Return (X, Y) of the center of cell containing provided text 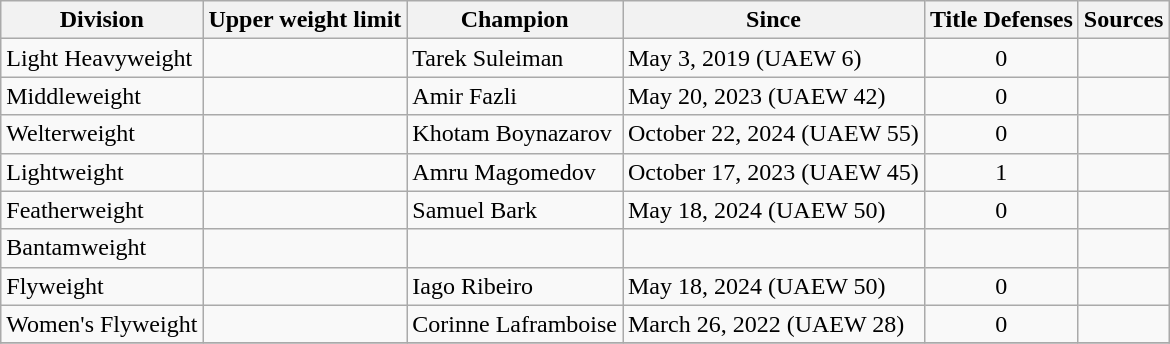
Tarek Suleiman (515, 58)
March 26, 2022 (UAEW 28) (773, 324)
Sources (1124, 20)
October 22, 2024 (UAEW 55) (773, 134)
1 (1001, 172)
Since (773, 20)
Samuel Bark (515, 210)
October 17, 2023 (UAEW 45) (773, 172)
Lightweight (102, 172)
Women's Flyweight (102, 324)
Corinne Laframboise (515, 324)
Champion (515, 20)
Khotam Boynazarov (515, 134)
Iago Ribeiro (515, 286)
Amir Fazli (515, 96)
Amru Magomedov (515, 172)
May 3, 2019 (UAEW 6) (773, 58)
Light Heavyweight (102, 58)
Title Defenses (1001, 20)
Division (102, 20)
Welterweight (102, 134)
Middleweight (102, 96)
Featherweight (102, 210)
Flyweight (102, 286)
Upper weight limit (305, 20)
Bantamweight (102, 248)
May 20, 2023 (UAEW 42) (773, 96)
